Output the [x, y] coordinate of the center of the cell containing the given text.  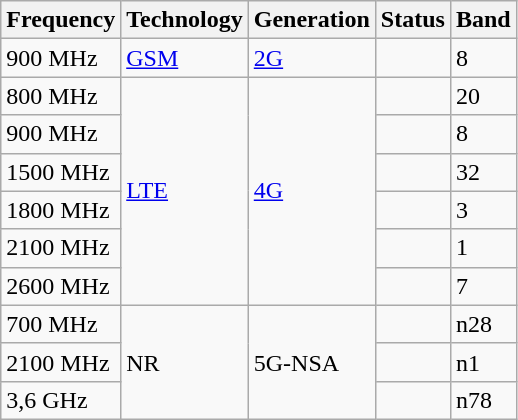
n1 [483, 362]
3 [483, 210]
32 [483, 172]
7 [483, 286]
n28 [483, 324]
5G-NSA [312, 362]
Frequency [61, 20]
800 MHz [61, 96]
1500 MHz [61, 172]
LTE [185, 191]
1800 MHz [61, 210]
n78 [483, 400]
20 [483, 96]
Status [412, 20]
700 MHz [61, 324]
Band [483, 20]
1 [483, 248]
2G [312, 58]
3,6 GHz [61, 400]
Technology [185, 20]
Generation [312, 20]
2600 MHz [61, 286]
4G [312, 191]
GSM [185, 58]
NR [185, 362]
